Pinpoint the cell where the given text exists, returning its [x, y] midpoint coordinate. 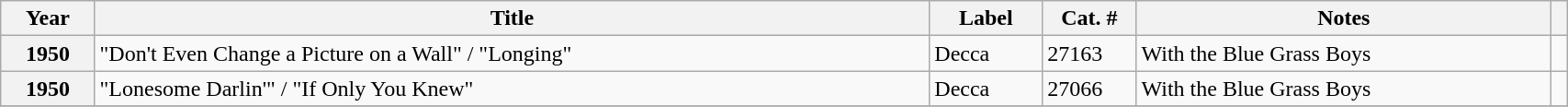
"Lonesome Darlin'" / "If Only You Knew" [513, 89]
Notes [1344, 18]
Title [513, 18]
Cat. # [1089, 18]
27066 [1089, 89]
"Don't Even Change a Picture on a Wall" / "Longing" [513, 53]
27163 [1089, 53]
Year [48, 18]
Label [987, 18]
